For the text-containing cell, return its midpoint in [X, Y] coordinate format. 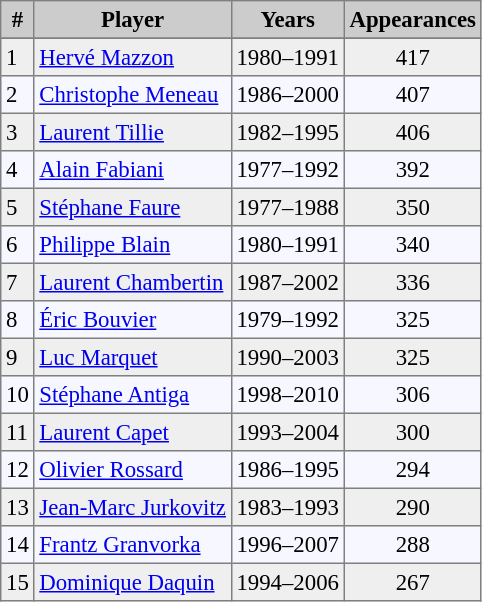
290 [412, 507]
Laurent Capet [132, 432]
407 [412, 95]
1 [18, 57]
1986–1995 [288, 470]
288 [412, 545]
1982–1995 [288, 132]
13 [18, 507]
Luc Marquet [132, 357]
1998–2010 [288, 395]
11 [18, 432]
12 [18, 470]
306 [412, 395]
350 [412, 207]
1987–2002 [288, 282]
1996–2007 [288, 545]
Hervé Mazzon [132, 57]
336 [412, 282]
Years [288, 20]
Éric Bouvier [132, 320]
Christophe Meneau [132, 95]
1977–1988 [288, 207]
Alain Fabiani [132, 170]
1994–2006 [288, 582]
267 [412, 582]
1986–2000 [288, 95]
Laurent Tillie [132, 132]
1977–1992 [288, 170]
340 [412, 245]
Olivier Rossard [132, 470]
Frantz Granvorka [132, 545]
2 [18, 95]
300 [412, 432]
Jean-Marc Jurkovitz [132, 507]
Dominique Daquin [132, 582]
3 [18, 132]
Stéphane Faure [132, 207]
Player [132, 20]
# [18, 20]
4 [18, 170]
Appearances [412, 20]
1979–1992 [288, 320]
9 [18, 357]
Philippe Blain [132, 245]
406 [412, 132]
1993–2004 [288, 432]
7 [18, 282]
1983–1993 [288, 507]
Laurent Chambertin [132, 282]
294 [412, 470]
Stéphane Antiga [132, 395]
10 [18, 395]
14 [18, 545]
6 [18, 245]
15 [18, 582]
5 [18, 207]
417 [412, 57]
1990–2003 [288, 357]
392 [412, 170]
8 [18, 320]
